Provide the (x, y) coordinate of the cell's center where the given text is located.  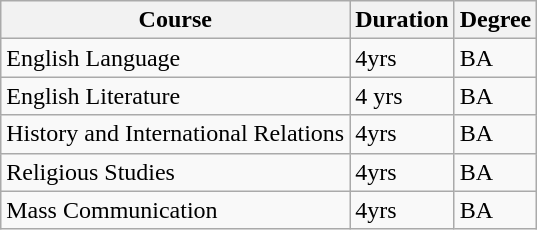
Course (176, 20)
Degree (496, 20)
English Literature (176, 96)
English Language (176, 58)
Mass Communication (176, 210)
History and International Relations (176, 134)
Religious Studies (176, 172)
Duration (402, 20)
4 yrs (402, 96)
